Capture the cell that displays the provided text and extract its (x, y) central coordinate. 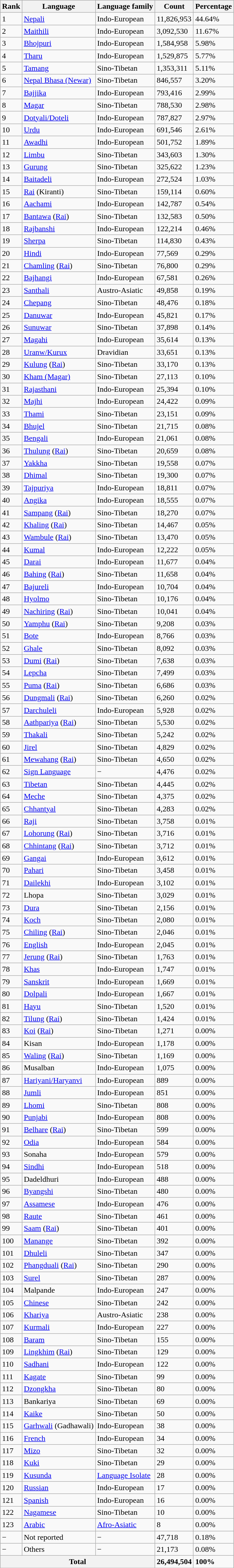
2.98% (214, 105)
Jumli (59, 1093)
116 (11, 1438)
Koch (59, 920)
1.23% (214, 167)
11 (11, 142)
Rai (Kiranti) (59, 192)
6 (11, 80)
3,716 (174, 833)
23,151 (174, 414)
27,113 (174, 377)
114 (11, 1414)
Limbu (59, 155)
Mizo (59, 1451)
45,821 (174, 315)
76,800 (174, 266)
113 (11, 1401)
101 (11, 1253)
159,114 (174, 192)
Dolpali (59, 994)
325,622 (174, 167)
3.20% (214, 80)
132,583 (174, 216)
Tibetan (59, 784)
Magahi (59, 340)
48 (11, 599)
33,651 (174, 352)
Assamese (59, 1204)
117 (11, 1451)
247 (174, 1290)
40 (11, 500)
9 (11, 117)
Kulung (Rai) (59, 365)
81 (11, 1006)
Not reported (59, 1537)
102 (11, 1265)
71 (11, 883)
21,061 (174, 438)
39 (11, 488)
Wambule (Rai) (59, 537)
Waling (Rai) (59, 1056)
1,529,875 (174, 56)
4,476 (174, 772)
1.30% (214, 155)
89 (11, 1105)
1,667 (174, 994)
788,530 (174, 105)
94 (11, 1167)
18,555 (174, 500)
84 (11, 1043)
Dhimal (59, 475)
44.64% (214, 19)
3,458 (174, 870)
Dungmali (Rai) (59, 698)
1,353,311 (174, 68)
67 (11, 833)
Rank (11, 6)
Chiling (Rai) (59, 932)
73 (11, 907)
109 (11, 1352)
518 (174, 1167)
Sanskrit (59, 982)
Total (78, 1562)
3,029 (174, 895)
118 (11, 1463)
4,445 (174, 784)
Sign Language (59, 772)
Uranw/Kurux (59, 352)
1,169 (174, 1056)
4 (11, 56)
Chepang (59, 303)
74 (11, 920)
5,242 (174, 735)
4,650 (174, 760)
92 (11, 1142)
Maithili (59, 31)
488 (174, 1179)
18 (11, 229)
0.14% (214, 327)
19,300 (174, 475)
1,075 (174, 1068)
Kagate (59, 1377)
112 (11, 1389)
Khariya (59, 1315)
392 (174, 1241)
242 (174, 1302)
Nepali (59, 19)
43 (11, 537)
103 (11, 1278)
33,170 (174, 365)
104 (11, 1290)
5 (11, 68)
Language (59, 6)
476 (174, 1204)
96 (11, 1191)
42 (11, 525)
Koi (Rai) (59, 1031)
47 (11, 587)
20,659 (174, 451)
13 (11, 167)
Dravidian (125, 352)
Sunuwar (59, 327)
Aachami (59, 204)
13,470 (174, 537)
115 (11, 1426)
8,766 (174, 636)
24,422 (174, 401)
Count (174, 6)
Meche (59, 796)
Language Isolate (125, 1475)
Tharu (59, 56)
14,467 (174, 525)
20 (11, 253)
111 (11, 1377)
480 (174, 1191)
Dura (59, 907)
Gurung (59, 167)
Manange (59, 1241)
501,752 (174, 142)
33 (11, 414)
129 (174, 1352)
15 (11, 192)
19,558 (174, 463)
63 (11, 784)
Hariyani/Haryanvi (59, 1080)
59 (11, 735)
2,045 (174, 945)
787,827 (174, 117)
Kisan (59, 1043)
4,829 (174, 747)
0.17% (214, 315)
54 (11, 673)
30 (11, 377)
Kuki (59, 1463)
19 (11, 241)
Khas (59, 969)
66 (11, 821)
45 (11, 562)
41 (11, 512)
Bahing (Rai) (59, 574)
31 (11, 389)
Lhopa (59, 895)
Garhwali (Gadhawali) (59, 1426)
2,046 (174, 932)
579 (174, 1155)
2 (11, 31)
793,416 (174, 93)
6,686 (174, 685)
Dailekhi (59, 883)
18,270 (174, 512)
114,830 (174, 241)
Phangduali (Rai) (59, 1265)
290 (174, 1265)
Bajjika (59, 93)
Thakali (59, 735)
18,811 (174, 488)
Tamang (59, 68)
2.97% (214, 117)
Kurmali (59, 1327)
Sampang (Rai) (59, 512)
37,898 (174, 327)
Bengali (59, 438)
23 (11, 290)
36 (11, 451)
Lhomi (59, 1105)
Dotyali/Doteli (59, 117)
87 (11, 1080)
Raute (59, 1216)
Thami (59, 414)
6,260 (174, 698)
Darai (59, 562)
10,704 (174, 587)
1 (11, 19)
27 (11, 340)
3,712 (174, 846)
238 (174, 1315)
75 (11, 932)
Khaling (Rai) (59, 525)
Others (59, 1550)
Bajureli (59, 587)
Majhi (59, 401)
83 (11, 1031)
Nagamese (59, 1512)
Punjabi (59, 1117)
77 (11, 957)
Kaike (59, 1414)
2,080 (174, 920)
Kumal (59, 550)
7 (11, 93)
Jirel (59, 747)
5.98% (214, 43)
22 (11, 278)
5,530 (174, 722)
Darchuleli (59, 710)
Chinese (59, 1302)
Lohorung (Rai) (59, 833)
121 (11, 1500)
Tilung (Rai) (59, 1019)
55 (11, 685)
0.19% (214, 290)
Dhuleli (59, 1253)
10,041 (174, 611)
Hindi (59, 253)
Dumi (Rai) (59, 661)
Dzongkha (59, 1389)
90 (11, 1117)
7,638 (174, 661)
Saam (Rai) (59, 1228)
86 (11, 1068)
3,758 (174, 821)
Nachiring (Rai) (59, 611)
24 (11, 303)
142,787 (174, 204)
347 (174, 1253)
Lingkhim (Rai) (59, 1352)
14 (11, 179)
Sindhi (59, 1167)
64 (11, 796)
Baram (59, 1340)
Sherpa (59, 241)
67,581 (174, 278)
58 (11, 722)
691,546 (174, 130)
599 (174, 1130)
Chhintang (Rai) (59, 846)
0.60% (214, 192)
88 (11, 1093)
65 (11, 809)
8,092 (174, 648)
2.99% (214, 93)
0.46% (214, 229)
Kusunda (59, 1475)
91 (11, 1130)
Bhojpuri (59, 43)
79 (11, 982)
11.67% (214, 31)
461 (174, 1216)
46 (11, 574)
82 (11, 1019)
0.43% (214, 241)
Ghale (59, 648)
Afro-Asiatic (125, 1525)
1.03% (214, 179)
21,715 (174, 426)
343,603 (174, 155)
Sadhani (59, 1364)
107 (11, 1327)
Percentage (214, 6)
Awadhi (59, 142)
78 (11, 969)
Pahari (59, 870)
Thulung (Rai) (59, 451)
47,718 (174, 1537)
155 (174, 1340)
60 (11, 747)
Aathpariya (Rai) (59, 722)
1,763 (174, 957)
287 (174, 1278)
93 (11, 1155)
Kham (Magar) (59, 377)
Russian (59, 1488)
0.26% (214, 278)
119 (11, 1475)
5,928 (174, 710)
Danuwar (59, 315)
Bantawa (Rai) (59, 216)
3 (11, 43)
49,858 (174, 290)
3,102 (174, 883)
70 (11, 870)
122,214 (174, 229)
100 (11, 1241)
1,424 (174, 1019)
Arabic (59, 1525)
889 (174, 1080)
1,747 (174, 969)
Yamphu (Rai) (59, 624)
0.54% (214, 204)
Raji (59, 821)
3,092,530 (174, 31)
Gangai (59, 858)
Sonaha (59, 1155)
Chhantyal (59, 809)
584 (174, 1142)
95 (11, 1179)
Tajpuriya (59, 488)
Urdu (59, 130)
11,826,953 (174, 19)
35,614 (174, 340)
Magar (59, 105)
Mewahang (Rai) (59, 760)
52 (11, 648)
1,669 (174, 982)
Hayu (59, 1006)
68 (11, 846)
Spanish (59, 1500)
Baitadeli (59, 179)
Bhujel (59, 426)
98 (11, 1216)
Musalban (59, 1068)
1,271 (174, 1031)
57 (11, 710)
108 (11, 1340)
11,658 (174, 574)
Angika (59, 500)
846,557 (174, 80)
85 (11, 1056)
Yakkha (59, 463)
61 (11, 760)
35 (11, 438)
2.61% (214, 130)
Dadeldhuri (59, 1179)
123 (11, 1525)
25,394 (174, 389)
9,208 (174, 624)
76 (11, 945)
4,283 (174, 809)
4,375 (174, 796)
53 (11, 661)
62 (11, 772)
106 (11, 1315)
97 (11, 1204)
26 (11, 327)
12 (11, 155)
Surel (59, 1278)
Jerung (Rai) (59, 957)
0.50% (214, 216)
21 (11, 266)
5.11% (214, 68)
77,569 (174, 253)
Rajasthani (59, 389)
English (59, 945)
49 (11, 611)
105 (11, 1302)
11,677 (174, 562)
Bankariya (59, 1401)
272,524 (174, 179)
25 (11, 315)
1,520 (174, 1006)
French (59, 1438)
Malpande (59, 1290)
37 (11, 463)
1,584,958 (174, 43)
1.89% (214, 142)
Language family (125, 6)
3,612 (174, 858)
Chamling (Rai) (59, 266)
44 (11, 550)
12,222 (174, 550)
72 (11, 895)
120 (11, 1488)
26,494,504 (174, 1562)
Nepal Bhasa (Newar) (59, 80)
5.77% (214, 56)
56 (11, 698)
2,156 (174, 907)
110 (11, 1364)
100% (214, 1562)
Byangshi (59, 1191)
1,178 (174, 1043)
227 (174, 1327)
851 (174, 1093)
Bajhangi (59, 278)
Belhare (Rai) (59, 1130)
Lepcha (59, 673)
Puma (Rai) (59, 685)
10,176 (174, 599)
Hyolmo (59, 599)
Bote (59, 636)
48,476 (174, 303)
Santhali (59, 290)
Rajbanshi (59, 229)
21,173 (174, 1550)
401 (174, 1228)
51 (11, 636)
Odia (59, 1142)
7,499 (174, 673)
